Capture the cell that displays the provided text and extract its (x, y) central coordinate. 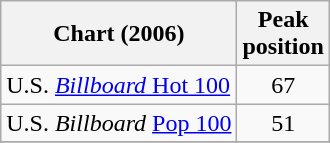
67 (283, 85)
Peakposition (283, 34)
Chart (2006) (119, 34)
U.S. Billboard Pop 100 (119, 123)
51 (283, 123)
U.S. Billboard Hot 100 (119, 85)
